Output the [x, y] coordinate of the center of the cell containing the given text.  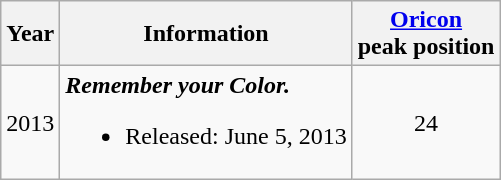
Year [30, 34]
24 [426, 122]
2013 [30, 122]
Oricon peak position [426, 34]
Information [206, 34]
Remember your Color.Released: June 5, 2013 [206, 122]
